From the cell containing the given text, extract its center point as (x, y) coordinate. 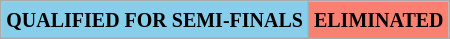
QUALIFIED FOR SEMI-FINALS (155, 20)
ELIMINATED (378, 20)
